Scan for the cell matching the given text and deliver its (x, y) coordinate at center. 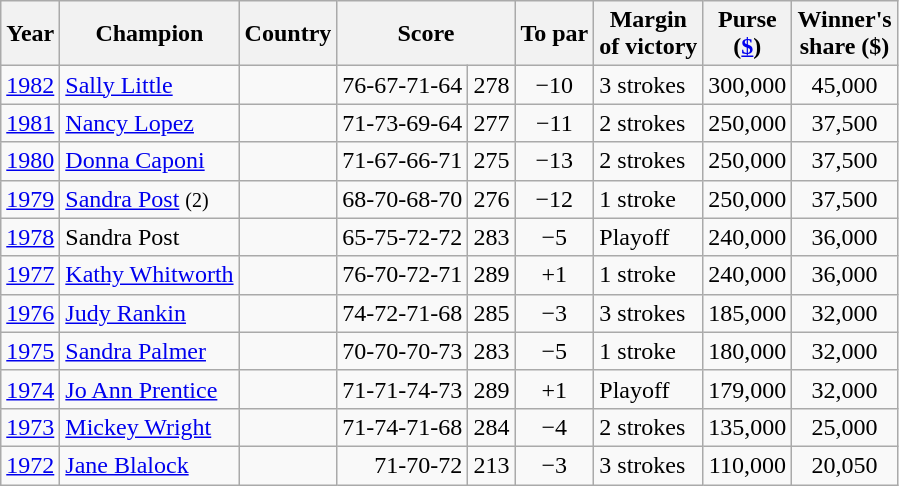
Donna Caponi (150, 161)
276 (492, 199)
Sandra Post (2) (150, 199)
71-74-71-68 (402, 427)
278 (492, 85)
−12 (554, 199)
Year (30, 34)
71-73-69-64 (402, 123)
1981 (30, 123)
180,000 (748, 351)
Country (288, 34)
1982 (30, 85)
1976 (30, 313)
68-70-68-70 (402, 199)
74-72-71-68 (402, 313)
Score (426, 34)
Marginof victory (648, 34)
Kathy Whitworth (150, 275)
65-75-72-72 (402, 237)
185,000 (748, 313)
−4 (554, 427)
285 (492, 313)
Sandra Post (150, 237)
To par (554, 34)
25,000 (844, 427)
1977 (30, 275)
Purse($) (748, 34)
Jane Blalock (150, 465)
179,000 (748, 389)
1974 (30, 389)
277 (492, 123)
76-67-71-64 (402, 85)
110,000 (748, 465)
300,000 (748, 85)
1978 (30, 237)
284 (492, 427)
71-67-66-71 (402, 161)
Winner'sshare ($) (844, 34)
−10 (554, 85)
1980 (30, 161)
71-70-72 (402, 465)
1979 (30, 199)
45,000 (844, 85)
213 (492, 465)
Judy Rankin (150, 313)
1973 (30, 427)
1975 (30, 351)
135,000 (748, 427)
−13 (554, 161)
−11 (554, 123)
Champion (150, 34)
Jo Ann Prentice (150, 389)
Sally Little (150, 85)
Sandra Palmer (150, 351)
1972 (30, 465)
70-70-70-73 (402, 351)
71-71-74-73 (402, 389)
Mickey Wright (150, 427)
20,050 (844, 465)
76-70-72-71 (402, 275)
275 (492, 161)
Nancy Lopez (150, 123)
